Scan for the cell matching the given text and deliver its [X, Y] coordinate at center. 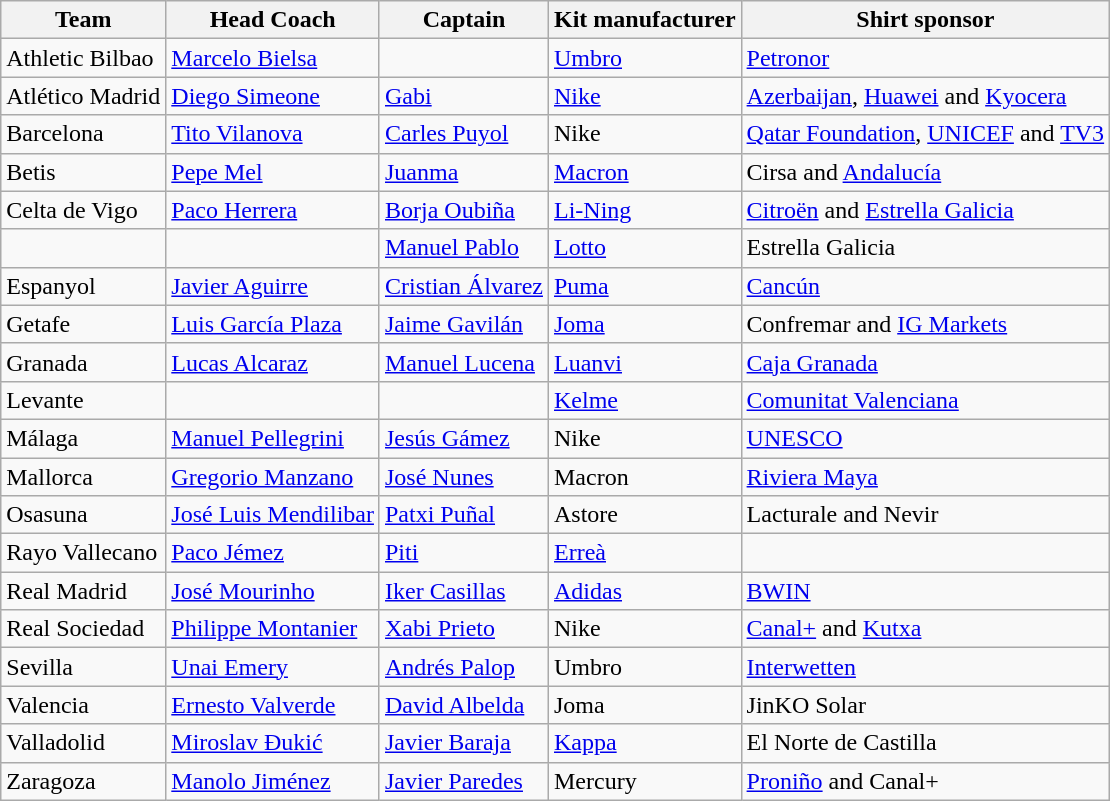
Paco Herrera [273, 210]
Iker Casillas [464, 591]
Barcelona [84, 134]
Puma [644, 286]
Shirt sponsor [926, 20]
Jesús Gámez [464, 438]
Diego Simeone [273, 96]
Patxi Puñal [464, 515]
Javier Baraja [464, 743]
Atlético Madrid [84, 96]
Manuel Pellegrini [273, 438]
Valencia [84, 705]
Manuel Pablo [464, 248]
Canal+ and Kutxa [926, 629]
Tito Vilanova [273, 134]
Javier Aguirre [273, 286]
BWIN [926, 591]
Philippe Montanier [273, 629]
Erreà [644, 553]
Paco Jémez [273, 553]
Andrés Palop [464, 667]
Lacturale and Nevir [926, 515]
Proniño and Canal+ [926, 781]
Manolo Jiménez [273, 781]
Levante [84, 400]
Estrella Galicia [926, 248]
Carles Puyol [464, 134]
Head Coach [273, 20]
Adidas [644, 591]
Granada [84, 362]
Borja Oubiña [464, 210]
Riviera Maya [926, 477]
Osasuna [84, 515]
Qatar Foundation, UNICEF and TV3 [926, 134]
Rayo Vallecano [84, 553]
Gabi [464, 96]
Kelme [644, 400]
Real Sociedad [84, 629]
El Norte de Castilla [926, 743]
Valladolid [84, 743]
Pepe Mel [273, 172]
Lotto [644, 248]
Confremar and IG Markets [926, 324]
Petronor [926, 58]
José Mourinho [273, 591]
Xabi Prieto [464, 629]
Marcelo Bielsa [273, 58]
Sevilla [84, 667]
UNESCO [926, 438]
Cirsa and Andalucía [926, 172]
Jaime Gavilán [464, 324]
Li-Ning [644, 210]
Astore [644, 515]
Betis [84, 172]
Piti [464, 553]
Manuel Lucena [464, 362]
Gregorio Manzano [273, 477]
Cancún [926, 286]
José Nunes [464, 477]
Citroën and Estrella Galicia [926, 210]
Celta de Vigo [84, 210]
David Albelda [464, 705]
Interwetten [926, 667]
Caja Granada [926, 362]
José Luis Mendilibar [273, 515]
Juanma [464, 172]
Mallorca [84, 477]
Comunitat Valenciana [926, 400]
Zaragoza [84, 781]
Kappa [644, 743]
Azerbaijan, Huawei and Kyocera [926, 96]
Málaga [84, 438]
Kit manufacturer [644, 20]
Espanyol [84, 286]
Athletic Bilbao [84, 58]
Luanvi [644, 362]
Cristian Álvarez [464, 286]
Getafe [84, 324]
Javier Paredes [464, 781]
Real Madrid [84, 591]
JinKO Solar [926, 705]
Ernesto Valverde [273, 705]
Luis García Plaza [273, 324]
Unai Emery [273, 667]
Miroslav Đukić [273, 743]
Captain [464, 20]
Team [84, 20]
Lucas Alcaraz [273, 362]
Mercury [644, 781]
